Return [X, Y] of the center of cell containing provided text 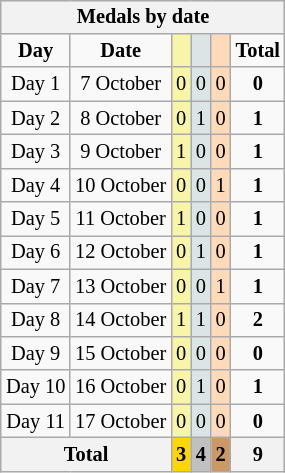
12 October [120, 253]
8 October [120, 118]
14 October [120, 320]
9 October [120, 152]
15 October [120, 354]
Day 8 [36, 320]
Day 10 [36, 387]
Day 2 [36, 118]
10 October [120, 185]
17 October [120, 421]
3 [181, 455]
Day 4 [36, 185]
16 October [120, 387]
11 October [120, 219]
Day 6 [36, 253]
Date [120, 51]
Day 5 [36, 219]
Medals by date [143, 17]
Day 11 [36, 421]
Day 7 [36, 286]
Day 1 [36, 84]
7 October [120, 84]
Day [36, 51]
9 [258, 455]
Day 3 [36, 152]
13 October [120, 286]
Day 9 [36, 354]
4 [201, 455]
